Search for the cell housing the specified text and yield its (X, Y) center coordinate. 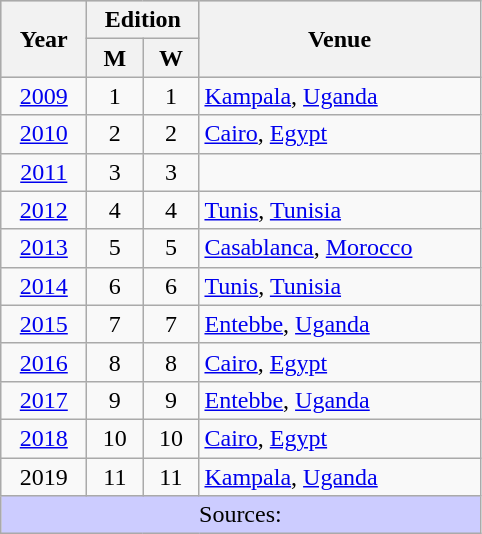
2013 (44, 248)
2015 (44, 324)
2014 (44, 286)
2009 (44, 96)
2012 (44, 210)
Venue (340, 39)
2011 (44, 172)
Sources: (240, 515)
Casablanca, Morocco (340, 248)
Edition (143, 20)
W (171, 58)
Year (44, 39)
2019 (44, 477)
2018 (44, 438)
2010 (44, 134)
2017 (44, 400)
M (115, 58)
2016 (44, 362)
